Extract the [x, y] coordinate from the center of the cell holding the provided text.  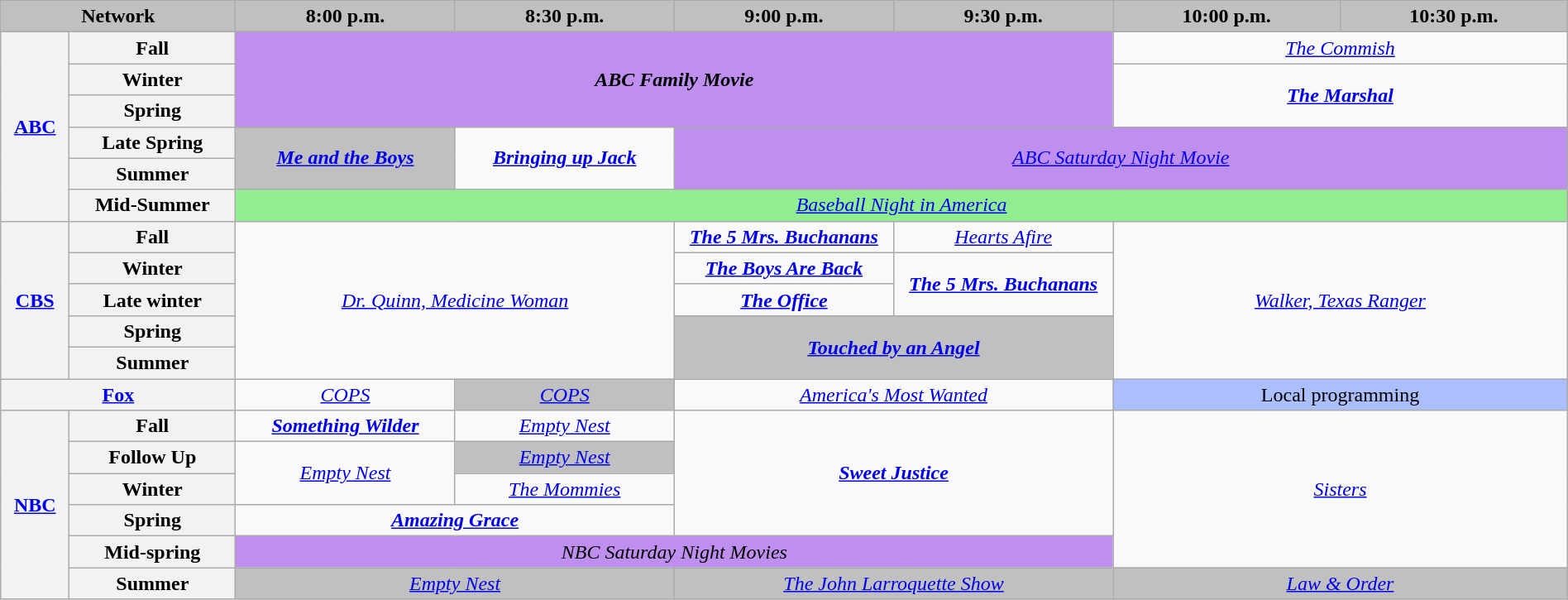
8:30 p.m. [564, 17]
Me and the Boys [346, 158]
Something Wilder [346, 426]
ABC Saturday Night Movie [1121, 158]
10:30 p.m. [1454, 17]
Baseball Night in America [901, 205]
The Mommies [564, 489]
ABC Family Movie [675, 79]
NBC Saturday Night Movies [675, 552]
Mid-Summer [152, 205]
Sweet Justice [893, 473]
NBC [35, 505]
Sisters [1340, 489]
CBS [35, 300]
Late winter [152, 300]
Amazing Grace [455, 521]
Network [118, 17]
Dr. Quinn, Medicine Woman [455, 300]
Local programming [1340, 395]
The Boys Are Back [784, 268]
The Office [784, 300]
Mid-spring [152, 552]
ABC [35, 127]
9:00 p.m. [784, 17]
The Marshal [1340, 95]
Law & Order [1340, 583]
10:00 p.m. [1227, 17]
9:30 p.m. [1004, 17]
8:00 p.m. [346, 17]
Touched by an Angel [893, 347]
Walker, Texas Ranger [1340, 300]
Bringing up Jack [564, 158]
Hearts Afire [1004, 237]
America's Most Wanted [893, 395]
Follow Up [152, 458]
Late Spring [152, 142]
The John Larroquette Show [893, 583]
The Commish [1340, 48]
Fox [118, 395]
